From the cell containing the given text, extract its center point as [X, Y] coordinate. 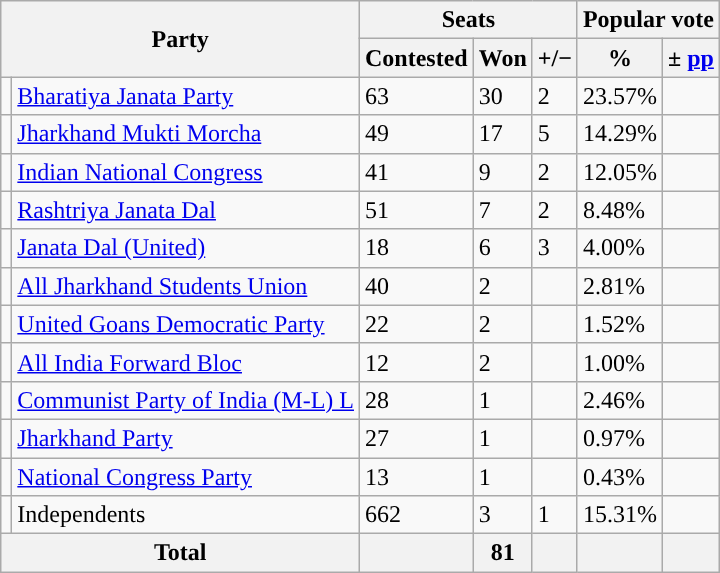
49 [417, 134]
9 [502, 172]
0.97% [620, 438]
All Jharkhand Students Union [186, 286]
13 [417, 477]
Indian National Congress [186, 172]
18 [417, 248]
7 [502, 210]
Popular vote [648, 20]
41 [417, 172]
Won [502, 58]
Contested [417, 58]
23.57% [620, 96]
% [620, 58]
Party [180, 39]
1.52% [620, 324]
0.43% [620, 477]
2.81% [620, 286]
± pp [690, 58]
27 [417, 438]
22 [417, 324]
Bharatiya Janata Party [186, 96]
40 [417, 286]
17 [502, 134]
4.00% [620, 248]
2.46% [620, 400]
81 [502, 553]
8.48% [620, 210]
Seats [469, 20]
28 [417, 400]
63 [417, 96]
Independents [186, 515]
6 [502, 248]
+/− [554, 58]
Jharkhand Party [186, 438]
30 [502, 96]
51 [417, 210]
All India Forward Bloc [186, 362]
12.05% [620, 172]
1.00% [620, 362]
Jharkhand Mukti Morcha [186, 134]
Communist Party of India (M-L) L [186, 400]
5 [554, 134]
662 [417, 515]
Janata Dal (United) [186, 248]
Rashtriya Janata Dal [186, 210]
14.29% [620, 134]
15.31% [620, 515]
United Goans Democratic Party [186, 324]
Total [180, 553]
National Congress Party [186, 477]
12 [417, 362]
